Identify which cell holds the provided text, then report its (X, Y) central coordinate. 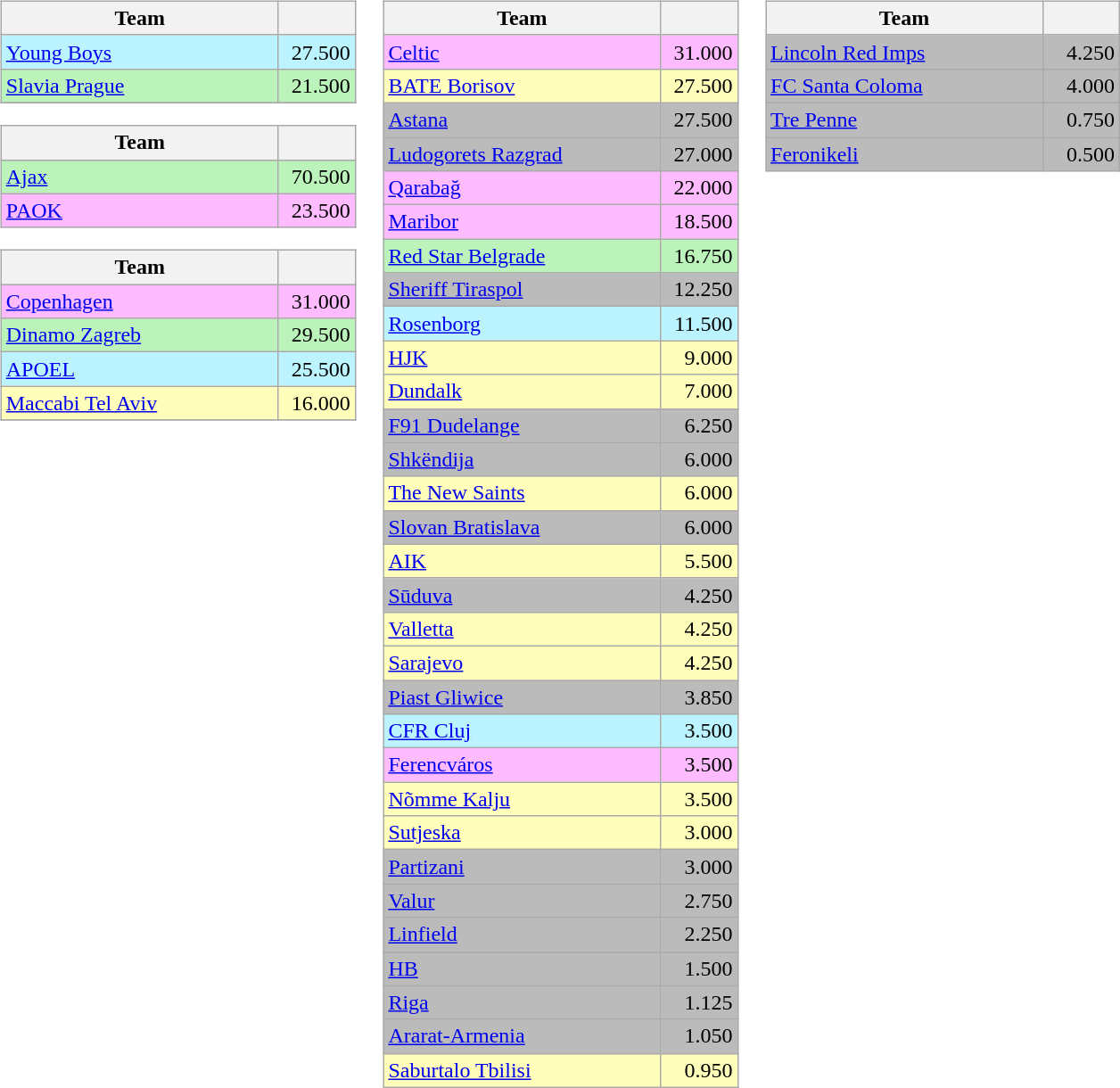
Ararat-Armenia (523, 1036)
Astana (523, 120)
Sutjeska (523, 833)
7.000 (699, 392)
Piast Gliwice (523, 696)
9.000 (699, 358)
Young Boys (139, 52)
Dundalk (523, 392)
0.950 (699, 1070)
Copenhagen (139, 301)
0.750 (1082, 120)
Qarabağ (523, 188)
Valletta (523, 629)
Sheriff Tiraspol (523, 290)
The New Saints (523, 493)
Linfield (523, 935)
Red Star Belgrade (523, 256)
Partizani (523, 867)
Slavia Prague (139, 86)
16.000 (317, 403)
3.850 (699, 696)
HJK (523, 358)
Ajax (139, 177)
APOEL (139, 369)
4.000 (1082, 86)
AIK (523, 561)
Rosenborg (523, 324)
FC Santa Coloma (904, 86)
21.500 (317, 86)
Shkëndija (523, 459)
0.500 (1082, 154)
Dinamo Zagreb (139, 335)
2.250 (699, 935)
Tre Penne (904, 120)
HB (523, 968)
Feronikeli (904, 154)
CFR Cluj (523, 731)
Valur (523, 901)
F91 Dudelange (523, 425)
Ludogorets Razgrad (523, 154)
16.750 (699, 256)
5.500 (699, 561)
2.750 (699, 901)
Maccabi Tel Aviv (139, 403)
Lincoln Red Imps (904, 52)
Slovan Bratislava (523, 527)
22.000 (699, 188)
23.500 (317, 210)
1.500 (699, 968)
Riga (523, 1002)
25.500 (317, 369)
Saburtalo Tbilisi (523, 1070)
11.500 (699, 324)
BATE Borisov (523, 86)
Celtic (523, 52)
70.500 (317, 177)
Maribor (523, 222)
29.500 (317, 335)
Sarajevo (523, 663)
Nõmme Kalju (523, 799)
18.500 (699, 222)
1.125 (699, 1002)
PAOK (139, 210)
Sūduva (523, 595)
12.250 (699, 290)
27.000 (699, 154)
6.250 (699, 425)
Ferencváros (523, 765)
1.050 (699, 1036)
